Output the (x, y) coordinate of the center of the cell containing the given text.  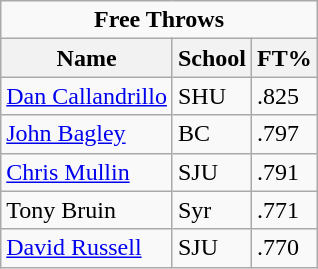
Tony Bruin (87, 210)
.771 (285, 210)
.770 (285, 248)
FT% (285, 58)
.797 (285, 134)
.791 (285, 172)
John Bagley (87, 134)
Free Throws (160, 20)
BC (212, 134)
School (212, 58)
David Russell (87, 248)
Dan Callandrillo (87, 96)
Chris Mullin (87, 172)
SHU (212, 96)
Name (87, 58)
.825 (285, 96)
Syr (212, 210)
